Locate the cell with the specified text and output its [x, y] center coordinate. 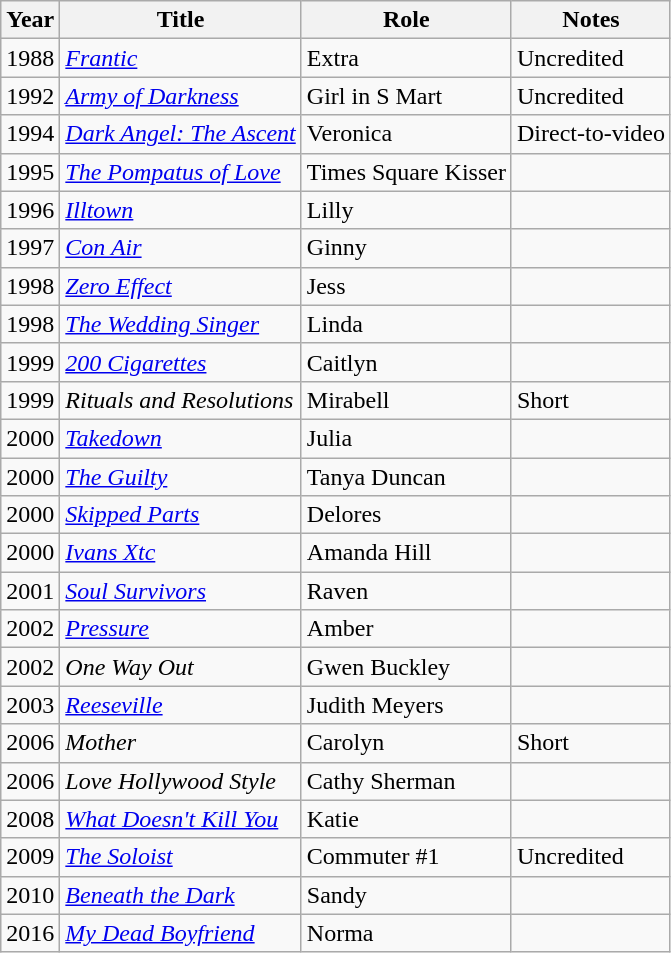
Skipped Parts [180, 515]
Rituals and Resolutions [180, 400]
Dark Angel: The Ascent [180, 134]
1994 [30, 134]
Commuter #1 [406, 857]
Year [30, 20]
Direct-to-video [590, 134]
One Way Out [180, 667]
1996 [30, 210]
My Dead Boyfriend [180, 933]
Zero Effect [180, 286]
Role [406, 20]
Linda [406, 324]
Veronica [406, 134]
Tanya Duncan [406, 477]
Extra [406, 58]
Gwen Buckley [406, 667]
Amber [406, 629]
2016 [30, 933]
Katie [406, 819]
Notes [590, 20]
Army of Darkness [180, 96]
Judith Meyers [406, 705]
Amanda Hill [406, 553]
The Pompatus of Love [180, 172]
2009 [30, 857]
Takedown [180, 438]
Ivans Xtc [180, 553]
2003 [30, 705]
Carolyn [406, 743]
1997 [30, 248]
What Doesn't Kill You [180, 819]
Pressure [180, 629]
Reeseville [180, 705]
Mother [180, 743]
Caitlyn [406, 362]
Julia [406, 438]
Lilly [406, 210]
Beneath the Dark [180, 895]
Cathy Sherman [406, 781]
Ginny [406, 248]
1988 [30, 58]
Frantic [180, 58]
Title [180, 20]
1995 [30, 172]
Delores [406, 515]
Jess [406, 286]
2008 [30, 819]
2010 [30, 895]
200 Cigarettes [180, 362]
Illtown [180, 210]
Mirabell [406, 400]
Soul Survivors [180, 591]
Sandy [406, 895]
Norma [406, 933]
Con Air [180, 248]
The Soloist [180, 857]
1992 [30, 96]
2001 [30, 591]
Times Square Kisser [406, 172]
The Guilty [180, 477]
The Wedding Singer [180, 324]
Girl in S Mart [406, 96]
Raven [406, 591]
Love Hollywood Style [180, 781]
